Provide the [X, Y] coordinate of the cell's center where the given text is located.  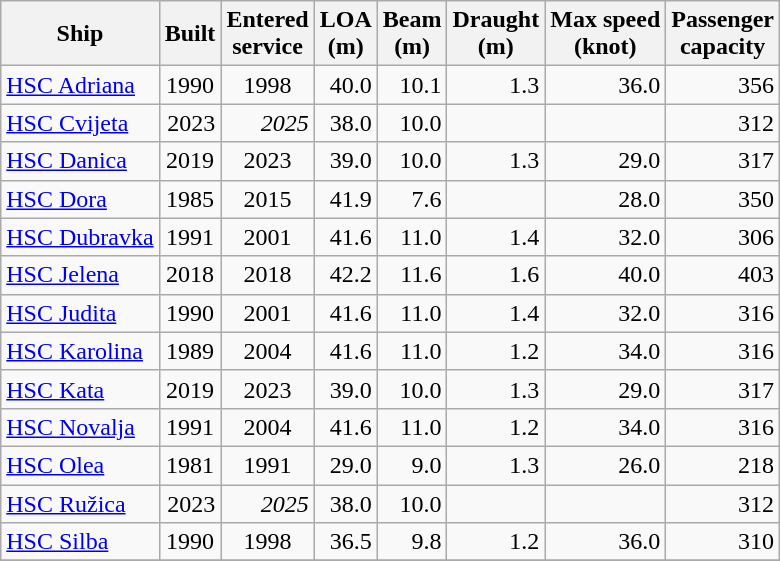
Beam(m) [412, 34]
1989 [190, 351]
9.8 [412, 542]
HSC Silba [80, 542]
Ship [80, 34]
HSC Danica [80, 161]
HSC Dubravka [80, 237]
310 [723, 542]
HSC Karolina [80, 351]
HSC Cvijeta [80, 123]
LOA(m) [346, 34]
42.2 [346, 275]
HSC Jelena [80, 275]
Passengercapacity [723, 34]
2015 [268, 199]
Built [190, 34]
7.6 [412, 199]
HSC Novalja [80, 427]
36.5 [346, 542]
Enteredservice [268, 34]
11.6 [412, 275]
306 [723, 237]
HSC Adriana [80, 85]
1981 [190, 465]
10.1 [412, 85]
Draught(m) [496, 34]
218 [723, 465]
403 [723, 275]
HSC Kata [80, 389]
1.6 [496, 275]
HSC Dora [80, 199]
350 [723, 199]
HSC Ružica [80, 503]
Max speed(knot) [606, 34]
26.0 [606, 465]
28.0 [606, 199]
HSC Olea [80, 465]
HSC Judita [80, 313]
9.0 [412, 465]
1985 [190, 199]
356 [723, 85]
41.9 [346, 199]
